Detect which cell encompasses the target text, then output its (X, Y) center coordinate. 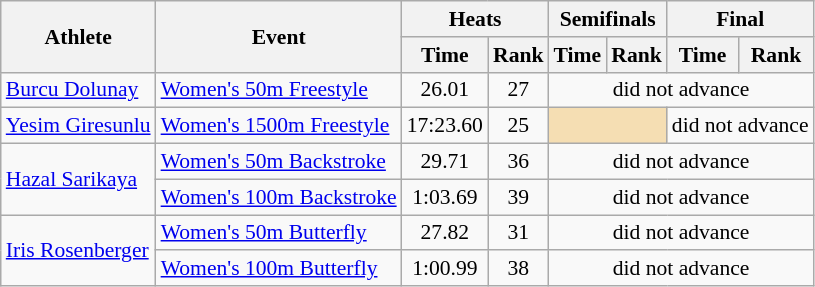
26.01 (445, 90)
31 (518, 233)
Women's 50m Freestyle (279, 90)
Hazal Sarikaya (78, 180)
Athlete (78, 36)
Women's 100m Backstroke (279, 197)
Women's 100m Butterfly (279, 269)
38 (518, 269)
1:00.99 (445, 269)
Yesim Giresunlu (78, 126)
17:23.60 (445, 126)
Women's 1500m Freestyle (279, 126)
29.71 (445, 162)
Heats (476, 19)
27 (518, 90)
Women's 50m Backstroke (279, 162)
Semifinals (608, 19)
36 (518, 162)
Event (279, 36)
Final (740, 19)
1:03.69 (445, 197)
27.82 (445, 233)
Women's 50m Butterfly (279, 233)
39 (518, 197)
Iris Rosenberger (78, 250)
Burcu Dolunay (78, 90)
25 (518, 126)
